From the cell containing the given text, extract its center point as [x, y] coordinate. 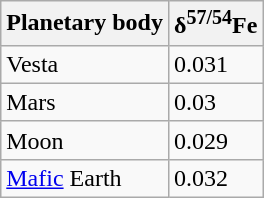
0.031 [215, 64]
0.03 [215, 102]
0.029 [215, 140]
Mars [85, 102]
Mafic Earth [85, 178]
Vesta [85, 64]
0.032 [215, 178]
Planetary body [85, 24]
Moon [85, 140]
δ57/54Fe [215, 24]
